Output the [x, y] coordinate of the center of the cell containing the given text.  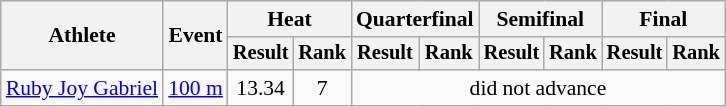
Final [664, 19]
13.34 [261, 88]
Ruby Joy Gabriel [82, 88]
7 [322, 88]
Event [196, 36]
Athlete [82, 36]
did not advance [538, 88]
100 m [196, 88]
Semifinal [540, 19]
Heat [290, 19]
Quarterfinal [415, 19]
